Capture the cell that displays the provided text and extract its [x, y] central coordinate. 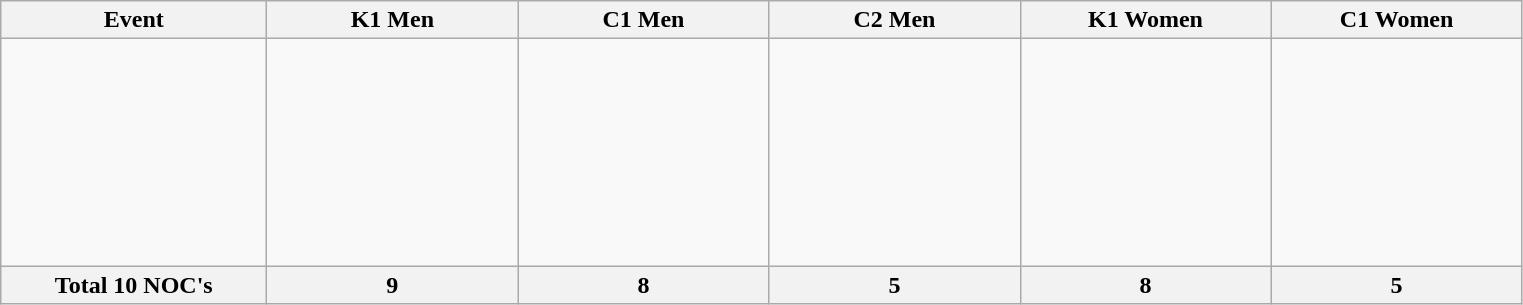
9 [392, 285]
K1 Men [392, 20]
C1 Men [644, 20]
C2 Men [894, 20]
K1 Women [1146, 20]
Total 10 NOC's [134, 285]
C1 Women [1396, 20]
Event [134, 20]
